Provide the [x, y] coordinate of the cell's center where the given text is located.  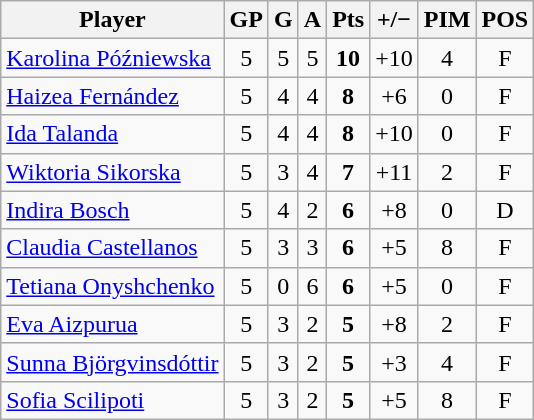
GP [246, 20]
Pts [348, 20]
+/− [394, 20]
Haizea Fernández [112, 96]
+11 [394, 172]
POS [505, 20]
10 [348, 58]
+3 [394, 362]
+6 [394, 96]
Wiktoria Sikorska [112, 172]
Tetiana Onyshchenko [112, 286]
G [283, 20]
Ida Talanda [112, 134]
Player [112, 20]
Karolina Późniewska [112, 58]
Indira Bosch [112, 210]
D [505, 210]
PIM [447, 20]
7 [348, 172]
Eva Aizpurua [112, 324]
Claudia Castellanos [112, 248]
Sunna Björgvinsdóttir [112, 362]
A [312, 20]
Sofia Scilipoti [112, 400]
